Determine the [x, y] coordinate at the center of the cell enclosing the given text.  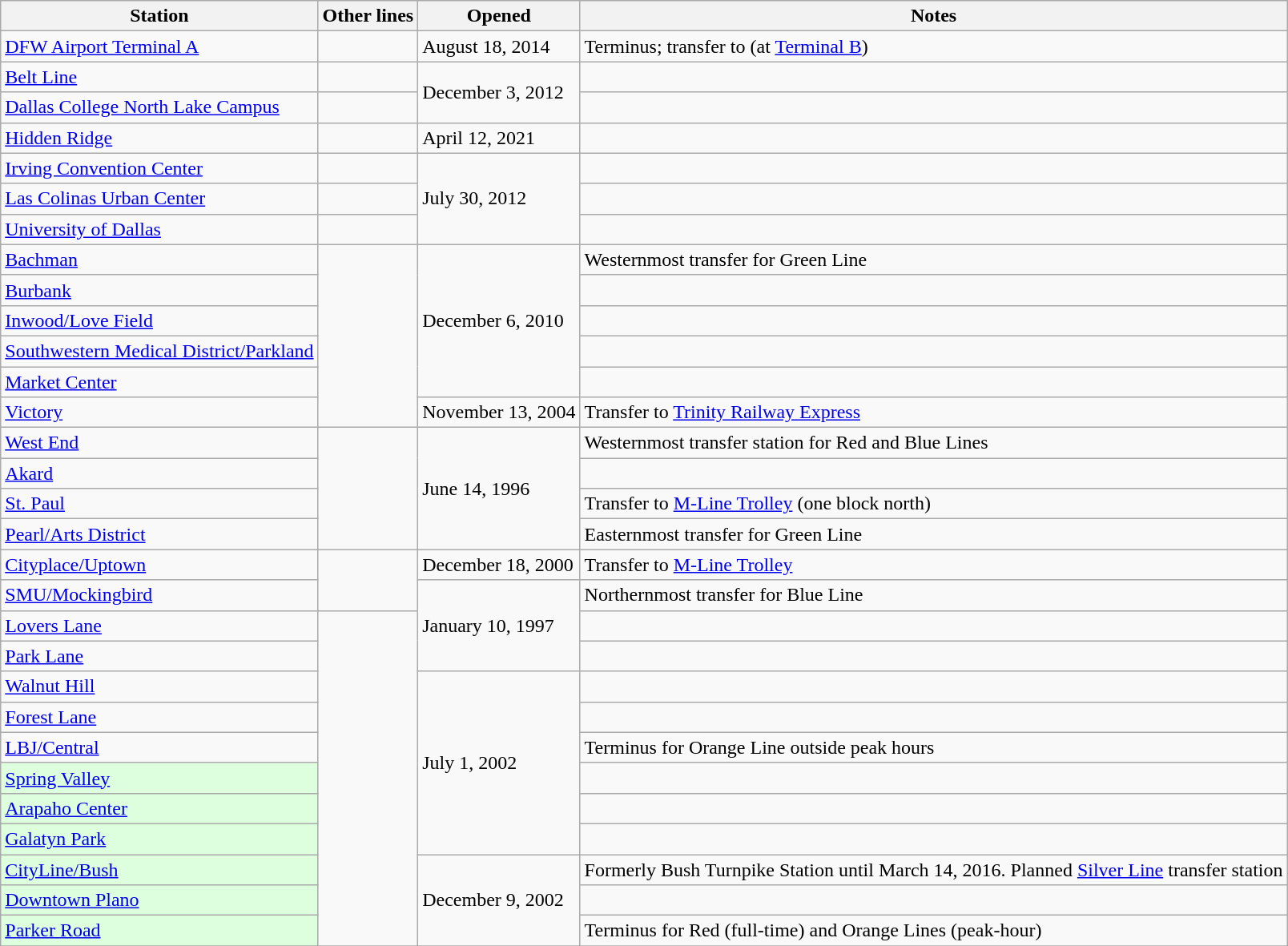
DFW Airport Terminal A [159, 46]
Spring Valley [159, 778]
June 14, 1996 [499, 489]
December 9, 2002 [499, 900]
July 1, 2002 [499, 763]
Northernmost transfer for Blue Line [934, 595]
Walnut Hill [159, 686]
Terminus for Orange Line outside peak hours [934, 747]
Irving Convention Center [159, 168]
Transfer to M-Line Trolley (one block north) [934, 504]
Westernmost transfer for Green Line [934, 260]
University of Dallas [159, 229]
Westernmost transfer station for Red and Blue Lines [934, 443]
Las Colinas Urban Center [159, 199]
SMU/Mockingbird [159, 595]
Pearl/Arts District [159, 534]
Formerly Bush Turnpike Station until March 14, 2016. Planned Silver Line transfer station [934, 869]
December 18, 2000 [499, 565]
Victory [159, 413]
Transfer to M-Line Trolley [934, 565]
Market Center [159, 382]
Station [159, 16]
Akard [159, 473]
July 30, 2012 [499, 199]
December 6, 2010 [499, 320]
Galatyn Park [159, 839]
Terminus; transfer to (at Terminal B) [934, 46]
December 3, 2012 [499, 92]
Transfer to Trinity Railway Express [934, 413]
Hidden Ridge [159, 138]
Easternmost transfer for Green Line [934, 534]
Southwestern Medical District/Parkland [159, 351]
January 10, 1997 [499, 626]
April 12, 2021 [499, 138]
West End [159, 443]
Parker Road [159, 931]
Park Lane [159, 656]
August 18, 2014 [499, 46]
Downtown Plano [159, 900]
LBJ/Central [159, 747]
St. Paul [159, 504]
Inwood/Love Field [159, 320]
Lovers Lane [159, 626]
Cityplace/Uptown [159, 565]
Notes [934, 16]
Bachman [159, 260]
Arapaho Center [159, 808]
CityLine/Bush [159, 869]
Burbank [159, 290]
Belt Line [159, 77]
Dallas College North Lake Campus [159, 107]
November 13, 2004 [499, 413]
Terminus for Red (full-time) and Orange Lines (peak-hour) [934, 931]
Forest Lane [159, 717]
Other lines [368, 16]
Opened [499, 16]
